Search for the cell housing the specified text and yield its (x, y) center coordinate. 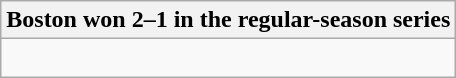
Boston won 2–1 in the regular-season series (228, 20)
